From the cell containing the given text, extract its center point as [x, y] coordinate. 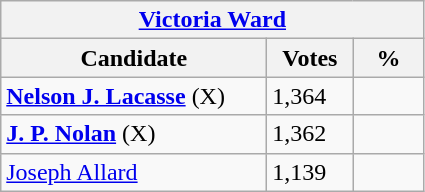
1,139 [310, 172]
Votes [310, 58]
Nelson J. Lacasse (X) [134, 96]
Joseph Allard [134, 172]
% [388, 58]
Victoria Ward [212, 20]
1,364 [310, 96]
1,362 [310, 134]
Candidate [134, 58]
J. P. Nolan (X) [134, 134]
